Return (X, Y) of the center of cell containing provided text 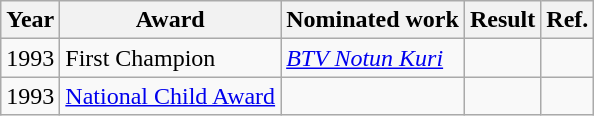
BTV Notun Kuri (373, 58)
National Child Award (170, 96)
Award (170, 20)
Nominated work (373, 20)
Year (30, 20)
Result (502, 20)
First Champion (170, 58)
Ref. (568, 20)
